Capture the cell that displays the provided text and extract its (X, Y) central coordinate. 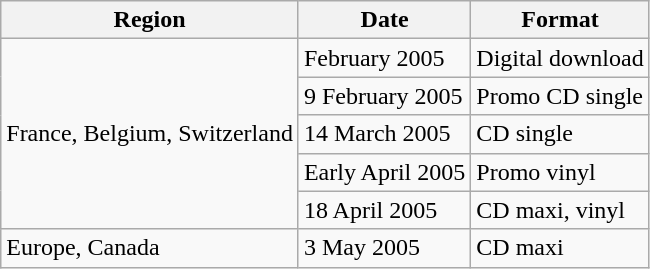
France, Belgium, Switzerland (150, 134)
Promo vinyl (560, 172)
Promo CD single (560, 96)
CD maxi (560, 248)
CD single (560, 134)
February 2005 (384, 58)
CD maxi, vinyl (560, 210)
Region (150, 20)
9 February 2005 (384, 96)
Date (384, 20)
Format (560, 20)
3 May 2005 (384, 248)
Digital download (560, 58)
18 April 2005 (384, 210)
Early April 2005 (384, 172)
Europe, Canada (150, 248)
14 March 2005 (384, 134)
